Return the (x, y) coordinate for the center point of the cell that contains the specified text.  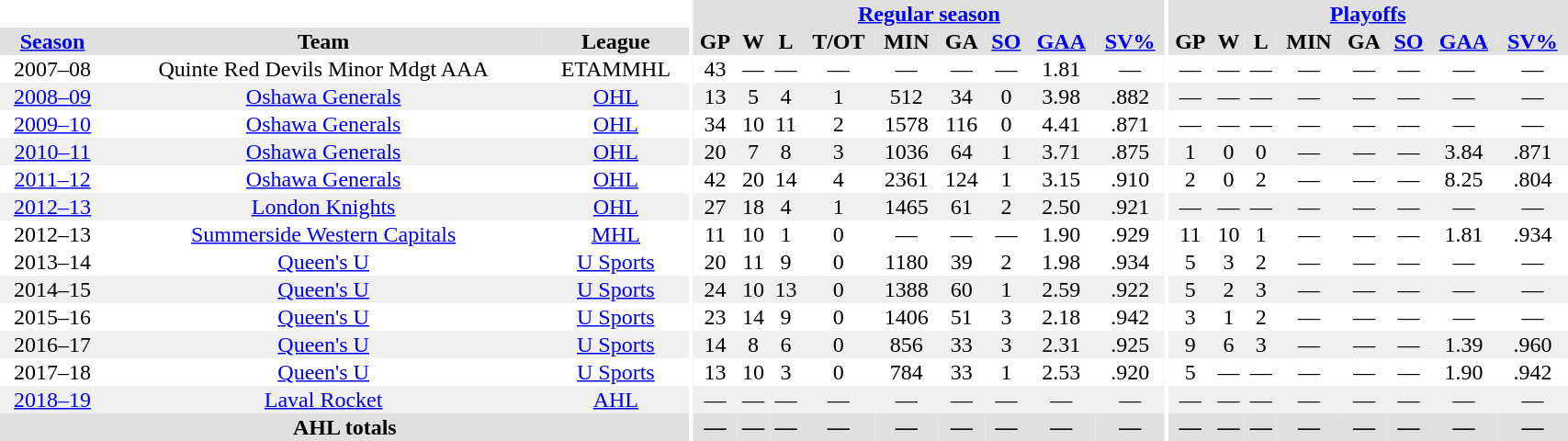
2.50 (1061, 207)
3.98 (1061, 96)
MHL (615, 234)
51 (961, 317)
24 (716, 289)
3.15 (1061, 179)
512 (906, 96)
4.41 (1061, 124)
.929 (1130, 234)
8.25 (1463, 179)
39 (961, 262)
1465 (906, 207)
124 (961, 179)
18 (753, 207)
2007–08 (52, 69)
2017–18 (52, 372)
League (615, 41)
1578 (906, 124)
Laval Rocket (323, 400)
23 (716, 317)
60 (961, 289)
T/OT (838, 41)
2015–16 (52, 317)
64 (961, 152)
Playoffs (1368, 14)
1036 (906, 152)
61 (961, 207)
2018–19 (52, 400)
2014–15 (52, 289)
2.59 (1061, 289)
1180 (906, 262)
.920 (1130, 372)
3.71 (1061, 152)
Quinte Red Devils Minor Mdgt AAA (323, 69)
2011–12 (52, 179)
Season (52, 41)
116 (961, 124)
.960 (1532, 345)
2.18 (1061, 317)
1406 (906, 317)
1.39 (1463, 345)
2009–10 (52, 124)
1.98 (1061, 262)
.875 (1130, 152)
43 (716, 69)
2.31 (1061, 345)
2010–11 (52, 152)
.922 (1130, 289)
784 (906, 372)
ETAMMHL (615, 69)
2013–14 (52, 262)
AHL totals (345, 427)
.910 (1130, 179)
Summerside Western Capitals (323, 234)
27 (716, 207)
.921 (1130, 207)
7 (753, 152)
Regular season (930, 14)
.925 (1130, 345)
.882 (1130, 96)
.804 (1532, 179)
1388 (906, 289)
2361 (906, 179)
2008–09 (52, 96)
856 (906, 345)
Team (323, 41)
42 (716, 179)
London Knights (323, 207)
AHL (615, 400)
2016–17 (52, 345)
3.84 (1463, 152)
2.53 (1061, 372)
